Return (x, y) of the center of cell containing provided text 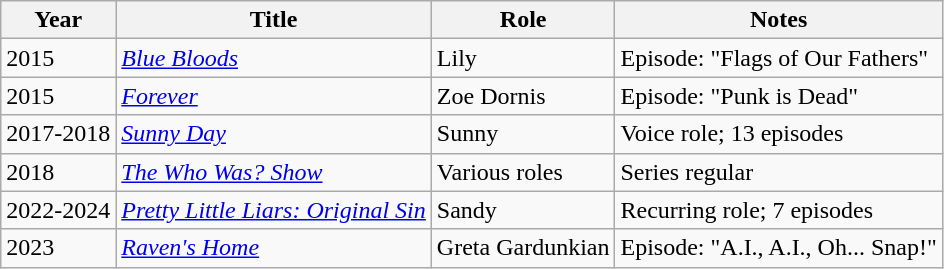
Year (58, 20)
Pretty Little Liars: Original Sin (274, 210)
Episode: "Flags of Our Fathers" (778, 58)
Zoe Dornis (523, 96)
Raven's Home (274, 248)
Sunny Day (274, 134)
Role (523, 20)
Sandy (523, 210)
Title (274, 20)
2023 (58, 248)
Series regular (778, 172)
Notes (778, 20)
2022-2024 (58, 210)
Lily (523, 58)
2017-2018 (58, 134)
Episode: "Punk is Dead" (778, 96)
Voice role; 13 episodes (778, 134)
Greta Gardunkian (523, 248)
The Who Was? Show (274, 172)
Blue Bloods (274, 58)
Recurring role; 7 episodes (778, 210)
Sunny (523, 134)
Episode: "A.I., A.I., Oh... Snap!" (778, 248)
2018 (58, 172)
Various roles (523, 172)
Forever (274, 96)
